Detect which cell encompasses the target text, then output its (X, Y) center coordinate. 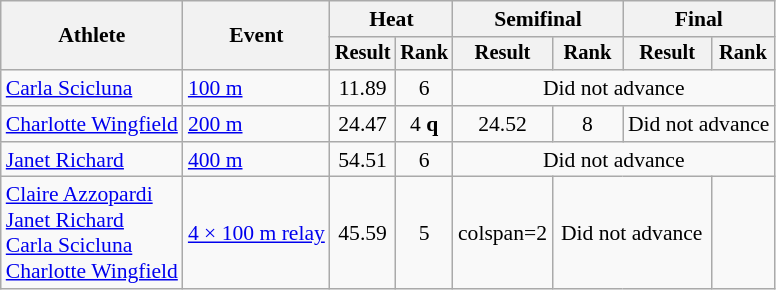
Charlotte Wingfield (92, 124)
Janet Richard (92, 160)
Claire AzzopardiJanet RichardCarla SciclunaCharlotte Wingfield (92, 233)
Heat (392, 19)
200 m (256, 124)
Semifinal (538, 19)
45.59 (363, 233)
Event (256, 36)
Carla Scicluna (92, 88)
5 (424, 233)
11.89 (363, 88)
24.47 (363, 124)
100 m (256, 88)
Final (699, 19)
4 × 100 m relay (256, 233)
Athlete (92, 36)
8 (588, 124)
colspan=2 (502, 233)
4 q (424, 124)
24.52 (502, 124)
400 m (256, 160)
54.51 (363, 160)
